Provide the (X, Y) coordinate of the cell's center where the given text is located.  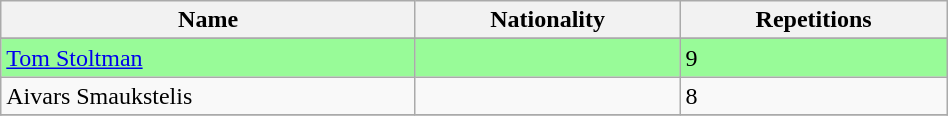
9 (814, 58)
Tom Stoltman (208, 58)
Nationality (548, 20)
Repetitions (814, 20)
Name (208, 20)
Aivars Smaukstelis (208, 96)
8 (814, 96)
